Capture the cell that displays the provided text and extract its (X, Y) central coordinate. 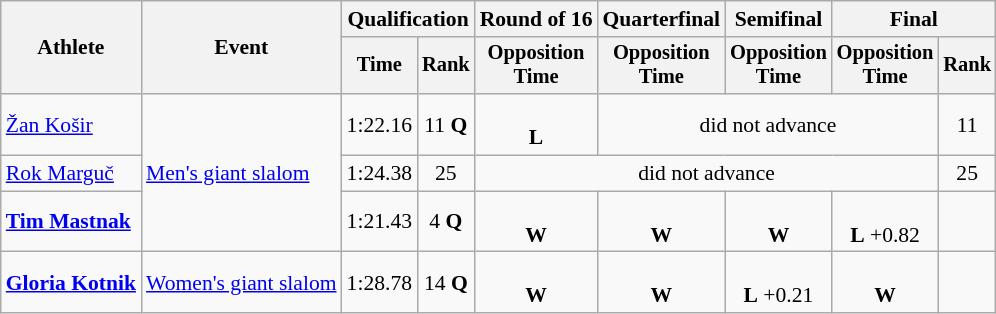
11 Q (446, 124)
11 (967, 124)
Tim Mastnak (71, 222)
Quarterfinal (662, 19)
L +0.82 (886, 222)
Gloria Kotnik (71, 282)
L +0.21 (778, 282)
Men's giant slalom (242, 173)
Qualification (408, 19)
Final (914, 19)
1:28.78 (380, 282)
Time (380, 66)
Žan Košir (71, 124)
Round of 16 (536, 19)
Event (242, 48)
L (536, 124)
Semifinal (778, 19)
14 Q (446, 282)
1:24.38 (380, 174)
1:22.16 (380, 124)
1:21.43 (380, 222)
Women's giant slalom (242, 282)
Athlete (71, 48)
4 Q (446, 222)
Rok Marguč (71, 174)
